Determine the [X, Y] coordinate at the center of the cell enclosing the given text.  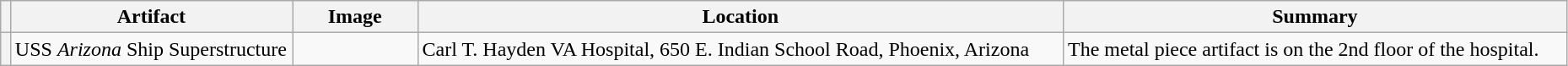
The metal piece artifact is on the 2nd floor of the hospital. [1314, 49]
Image [354, 17]
Summary [1314, 17]
Location [741, 17]
Carl T. Hayden VA Hospital, 650 E. Indian School Road, Phoenix, Arizona [741, 49]
Artifact [151, 17]
USS Arizona Ship Superstructure [151, 49]
